For the text-containing cell, return its midpoint in [X, Y] coordinate format. 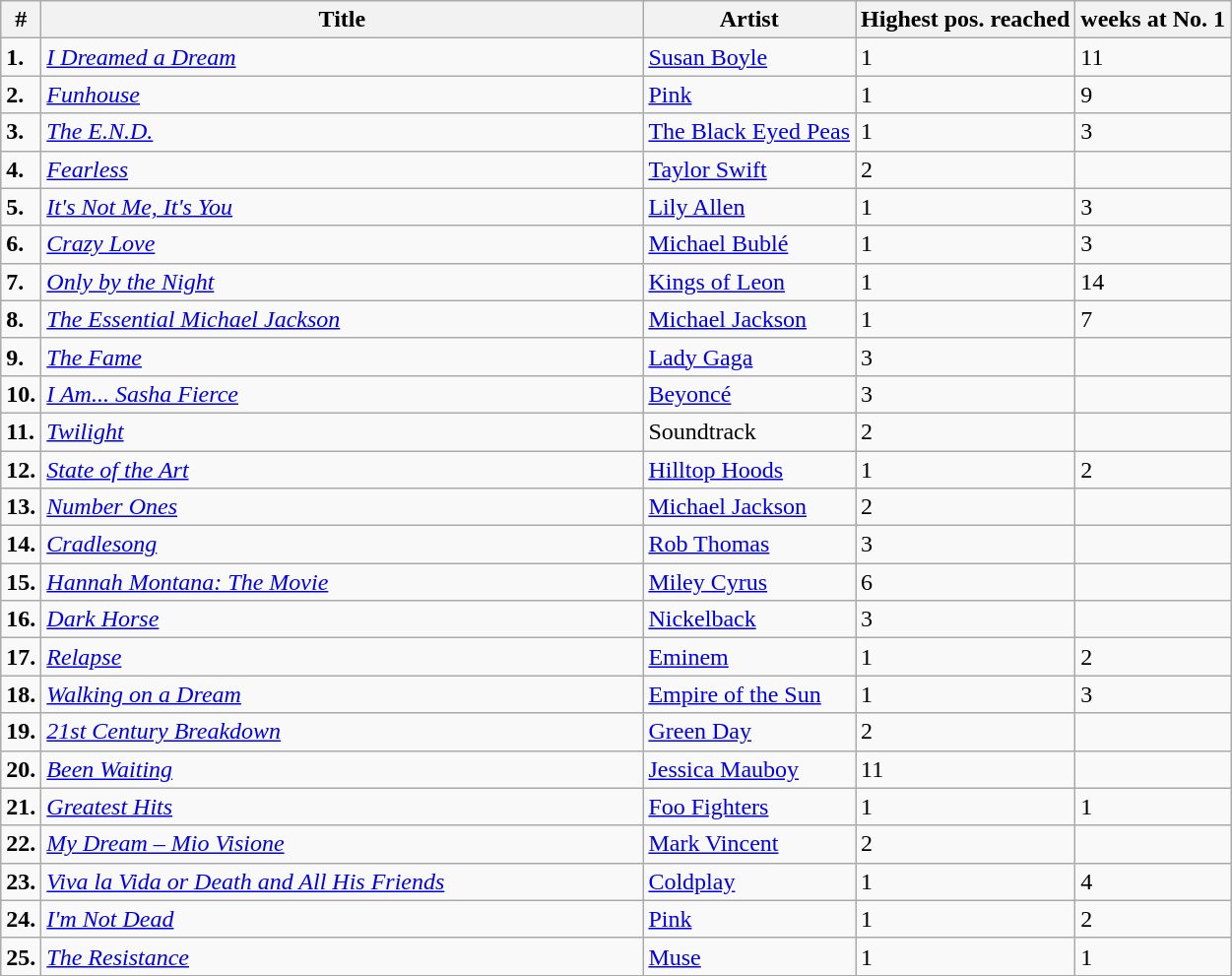
Artist [749, 20]
Lady Gaga [749, 357]
Title [343, 20]
6. [22, 244]
Nickelback [749, 619]
Muse [749, 956]
6 [965, 582]
18. [22, 694]
Green Day [749, 732]
The E.N.D. [343, 132]
16. [22, 619]
Miley Cyrus [749, 582]
It's Not Me, It's You [343, 207]
Funhouse [343, 95]
3. [22, 132]
12. [22, 470]
21st Century Breakdown [343, 732]
14. [22, 545]
Eminem [749, 657]
weeks at No. 1 [1153, 20]
Mark Vincent [749, 844]
Number Ones [343, 507]
20. [22, 769]
Coldplay [749, 881]
Hilltop Hoods [749, 470]
Rob Thomas [749, 545]
15. [22, 582]
I Am... Sasha Fierce [343, 394]
The Fame [343, 357]
Empire of the Sun [749, 694]
# [22, 20]
Greatest Hits [343, 807]
Beyoncé [749, 394]
8. [22, 319]
14 [1153, 282]
11. [22, 431]
I'm Not Dead [343, 919]
19. [22, 732]
7. [22, 282]
The Resistance [343, 956]
Fearless [343, 169]
Lily Allen [749, 207]
Foo Fighters [749, 807]
Only by the Night [343, 282]
24. [22, 919]
Been Waiting [343, 769]
The Essential Michael Jackson [343, 319]
4. [22, 169]
21. [22, 807]
Crazy Love [343, 244]
Highest pos. reached [965, 20]
Kings of Leon [749, 282]
17. [22, 657]
Soundtrack [749, 431]
9 [1153, 95]
I Dreamed a Dream [343, 57]
1. [22, 57]
My Dream – Mio Visione [343, 844]
Dark Horse [343, 619]
Cradlesong [343, 545]
Walking on a Dream [343, 694]
22. [22, 844]
Michael Bublé [749, 244]
4 [1153, 881]
2. [22, 95]
23. [22, 881]
Relapse [343, 657]
The Black Eyed Peas [749, 132]
Susan Boyle [749, 57]
10. [22, 394]
Hannah Montana: The Movie [343, 582]
13. [22, 507]
5. [22, 207]
Viva la Vida or Death and All His Friends [343, 881]
Jessica Mauboy [749, 769]
Twilight [343, 431]
State of the Art [343, 470]
7 [1153, 319]
Taylor Swift [749, 169]
25. [22, 956]
9. [22, 357]
